Locate the cell with the specified text and output its (X, Y) center coordinate. 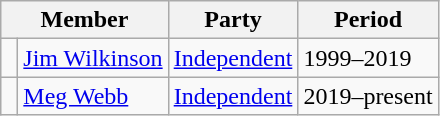
Member (84, 20)
Period (368, 20)
Jim Wilkinson (93, 58)
Party (233, 20)
Meg Webb (93, 96)
2019–present (368, 96)
1999–2019 (368, 58)
